Capture the cell that displays the provided text and extract its (x, y) central coordinate. 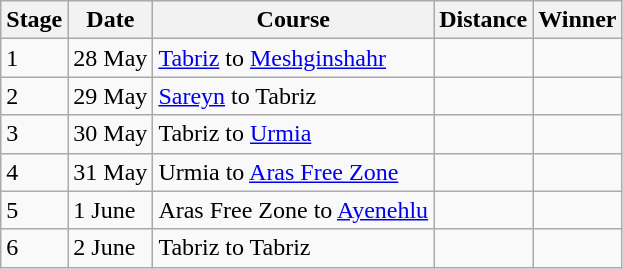
Tabriz to Urmia (294, 134)
1 (34, 58)
4 (34, 172)
Urmia to Aras Free Zone (294, 172)
6 (34, 248)
Aras Free Zone to Ayenehlu (294, 210)
29 May (110, 96)
Date (110, 20)
Distance (484, 20)
1 June (110, 210)
2 (34, 96)
Tabriz to Meshginshahr (294, 58)
Winner (578, 20)
Sareyn to Tabriz (294, 96)
30 May (110, 134)
31 May (110, 172)
28 May (110, 58)
3 (34, 134)
Course (294, 20)
Stage (34, 20)
5 (34, 210)
2 June (110, 248)
Tabriz to Tabriz (294, 248)
